Capture the cell that displays the provided text and extract its [X, Y] central coordinate. 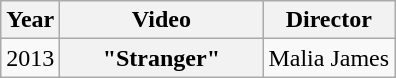
Malia James [329, 58]
Year [30, 20]
Video [162, 20]
Director [329, 20]
"Stranger" [162, 58]
2013 [30, 58]
